Output the (x, y) coordinate of the center of the cell containing the given text.  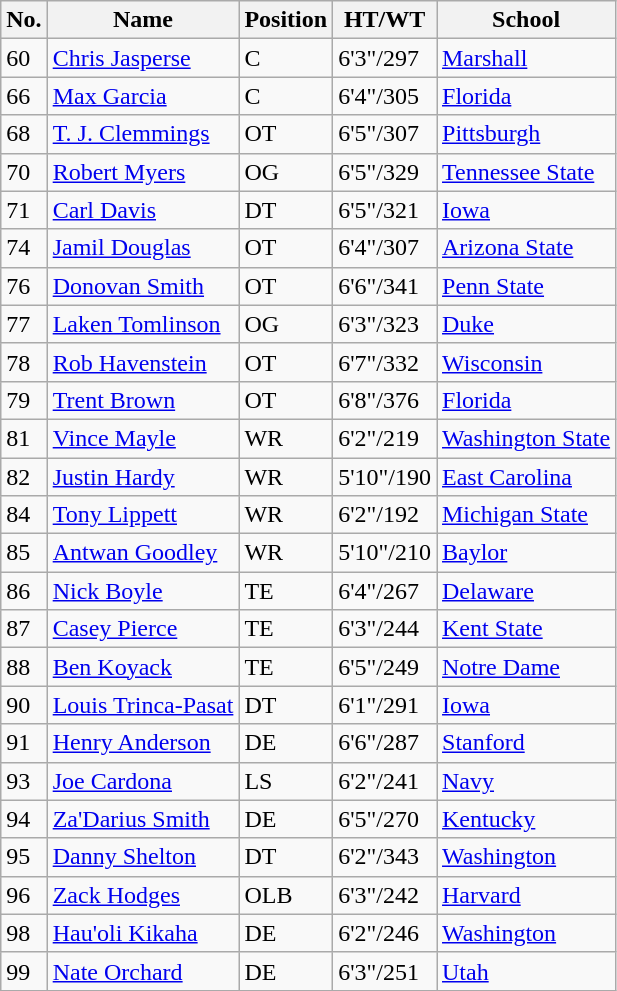
Navy (526, 781)
6'4"/307 (385, 248)
Zack Hodges (143, 895)
6'8"/376 (385, 400)
Duke (526, 324)
6'3"/251 (385, 971)
84 (24, 515)
68 (24, 134)
Marshall (526, 58)
90 (24, 705)
Baylor (526, 553)
HT/WT (385, 20)
Max Garcia (143, 96)
6'6"/287 (385, 743)
Tony Lippett (143, 515)
6'2"/241 (385, 781)
78 (24, 362)
Donovan Smith (143, 286)
70 (24, 172)
6'1"/291 (385, 705)
6'2"/219 (385, 438)
6'2"/192 (385, 515)
6'3"/242 (385, 895)
Danny Shelton (143, 857)
94 (24, 819)
T. J. Clemmings (143, 134)
5'10"/190 (385, 477)
Michigan State (526, 515)
Utah (526, 971)
Pittsburgh (526, 134)
91 (24, 743)
88 (24, 667)
76 (24, 286)
Wisconsin (526, 362)
85 (24, 553)
Kent State (526, 629)
Nate Orchard (143, 971)
Joe Cardona (143, 781)
6'5"/270 (385, 819)
6'7"/332 (385, 362)
79 (24, 400)
74 (24, 248)
Casey Pierce (143, 629)
60 (24, 58)
6'5"/321 (385, 210)
Henry Anderson (143, 743)
Jamil Douglas (143, 248)
71 (24, 210)
Delaware (526, 591)
81 (24, 438)
99 (24, 971)
Za'Darius Smith (143, 819)
Notre Dame (526, 667)
6'6"/341 (385, 286)
86 (24, 591)
LS (286, 781)
6'3"/323 (385, 324)
Nick Boyle (143, 591)
OLB (286, 895)
Antwan Goodley (143, 553)
Hau'oli Kikaha (143, 933)
95 (24, 857)
Ben Koyack (143, 667)
6'5"/307 (385, 134)
6'2"/246 (385, 933)
Chris Jasperse (143, 58)
Penn State (526, 286)
82 (24, 477)
Harvard (526, 895)
Name (143, 20)
Washington State (526, 438)
96 (24, 895)
No. (24, 20)
93 (24, 781)
6'4"/305 (385, 96)
Robert Myers (143, 172)
Kentucky (526, 819)
Trent Brown (143, 400)
Carl Davis (143, 210)
Position (286, 20)
87 (24, 629)
Justin Hardy (143, 477)
6'3"/244 (385, 629)
Laken Tomlinson (143, 324)
Vince Mayle (143, 438)
East Carolina (526, 477)
School (526, 20)
5'10"/210 (385, 553)
Tennessee State (526, 172)
6'5"/249 (385, 667)
66 (24, 96)
98 (24, 933)
6'4"/267 (385, 591)
77 (24, 324)
Stanford (526, 743)
Louis Trinca-Pasat (143, 705)
Rob Havenstein (143, 362)
Arizona State (526, 248)
6'3"/297 (385, 58)
6'2"/343 (385, 857)
6'5"/329 (385, 172)
